For the text-containing cell, return its midpoint in (x, y) coordinate format. 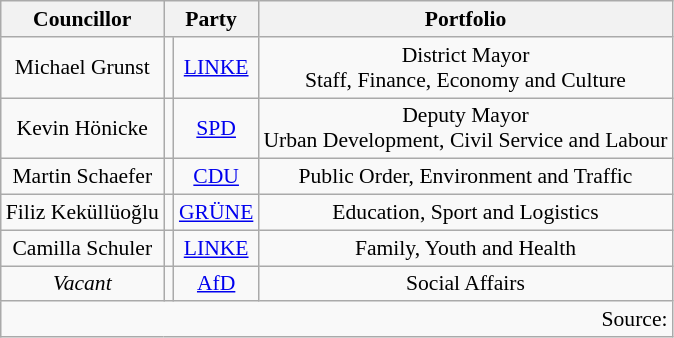
Filiz Keküllüoğlu (82, 213)
Education, Sport and Logistics (465, 213)
Public Order, Environment and Traffic (465, 177)
AfD (216, 284)
CDU (216, 177)
Camilla Schuler (82, 248)
Deputy MayorUrban Development, Civil Service and Labour (465, 128)
Party (212, 19)
Martin Schaefer (82, 177)
Social Affairs (465, 284)
Family, Youth and Health (465, 248)
Source: (337, 320)
Portfolio (465, 19)
District MayorStaff, Finance, Economy and Culture (465, 68)
GRÜNE (216, 213)
Kevin Hönicke (82, 128)
Michael Grunst (82, 68)
Councillor (82, 19)
Vacant (82, 284)
SPD (216, 128)
